Identify which cell holds the provided text, then report its (x, y) central coordinate. 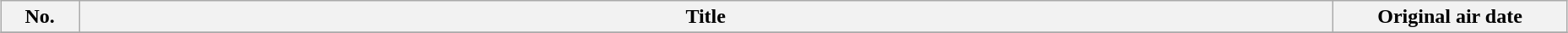
Original air date (1450, 17)
No. (41, 17)
Title (706, 17)
